Find where the given text appears and provide that cell's center as (x, y) coordinate. 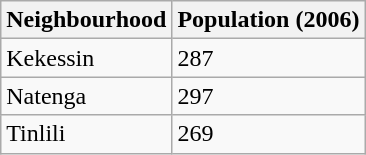
Natenga (86, 96)
Neighbourhood (86, 20)
Population (2006) (268, 20)
269 (268, 134)
297 (268, 96)
Kekessin (86, 58)
287 (268, 58)
Tinlili (86, 134)
